For the text-containing cell, return its midpoint in (x, y) coordinate format. 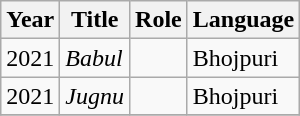
Language (243, 20)
Year (30, 20)
Title (95, 20)
Jugnu (95, 96)
Babul (95, 58)
Role (159, 20)
